Search for the cell housing the specified text and yield its (X, Y) center coordinate. 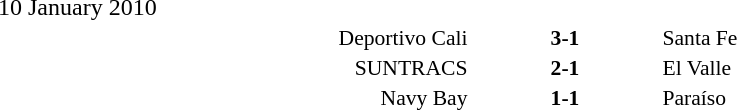
3-1 (564, 38)
2-1 (564, 68)
